Capture the cell that displays the provided text and extract its [X, Y] central coordinate. 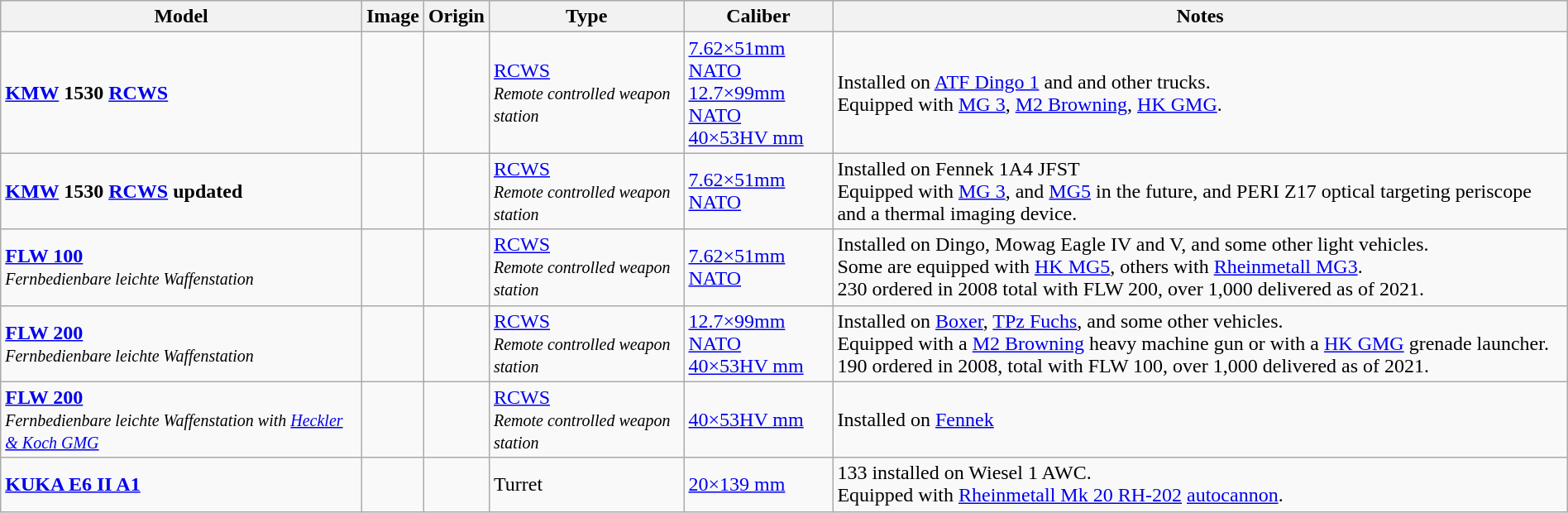
Turret [586, 485]
Installed on Fennek [1200, 420]
7.62×51mm NATO12.7×99mm NATO40×53HV mm [758, 93]
FLW 200Fernbedienbare leichte Waffenstation with Heckler & Koch GMG [182, 420]
40×53HV mm [758, 420]
KMW 1530 RCWS [182, 93]
Notes [1200, 17]
FLW 100Fernbedienbare leichte Waffenstation [182, 267]
133 installed on Wiesel 1 AWC.Equipped with Rheinmetall Mk 20 RH-202 autocannon. [1200, 485]
Installed on ATF Dingo 1 and and other trucks.Equipped with MG 3, M2 Browning, HK GMG. [1200, 93]
20×139 mm [758, 485]
KMW 1530 RCWS updated [182, 191]
KUKA E6 II A1 [182, 485]
Installed on Fennek 1A4 JFSTEquipped with MG 3, and MG5 in the future, and PERI Z17 optical targeting periscope and a thermal imaging device. [1200, 191]
Type [586, 17]
Caliber [758, 17]
Model [182, 17]
Image [392, 17]
12.7×99mm NATO40×53HV mm [758, 343]
Origin [457, 17]
FLW 200Fernbedienbare leichte Waffenstation [182, 343]
